Determine the [x, y] coordinate at the center of the cell enclosing the given text.  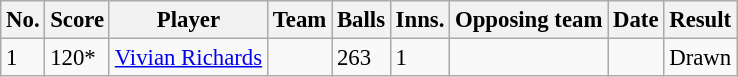
Balls [362, 20]
263 [362, 58]
Date [636, 20]
Player [188, 20]
Drawn [700, 58]
Team [299, 20]
Opposing team [529, 20]
Vivian Richards [188, 58]
Inns. [420, 20]
Score [78, 20]
No. [23, 20]
120* [78, 58]
Result [700, 20]
